Pinpoint the cell where the given text exists, returning its (X, Y) midpoint coordinate. 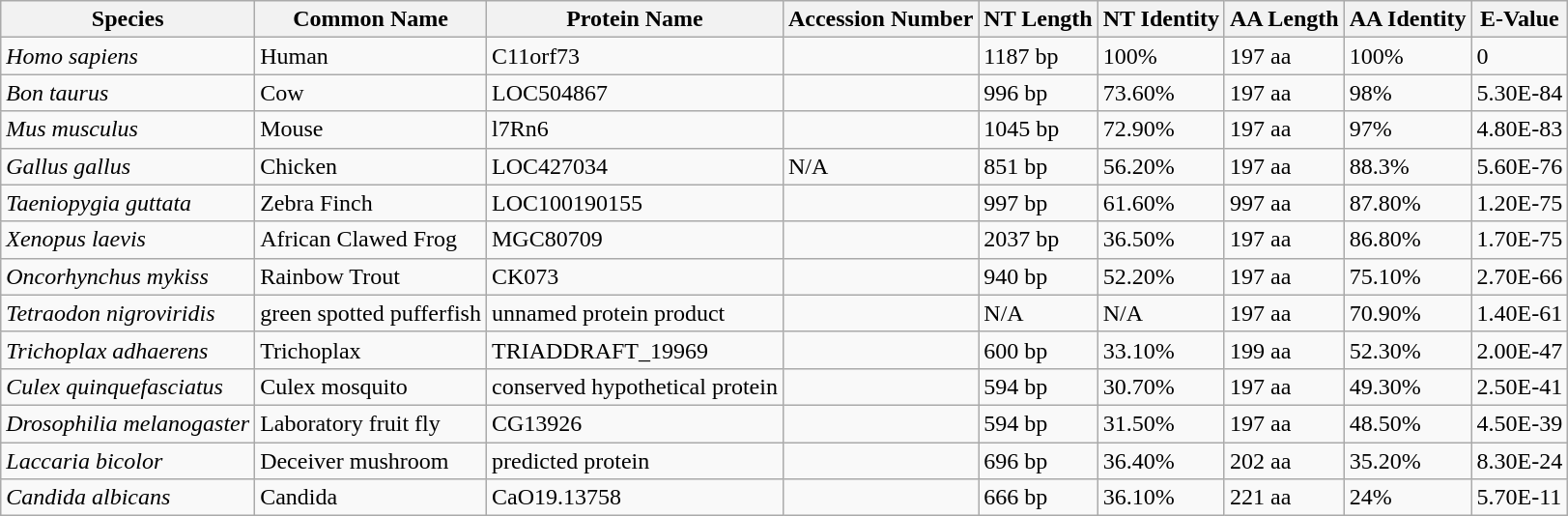
LOC504867 (634, 93)
NT Identity (1161, 19)
Chicken (371, 166)
Gallus gallus (128, 166)
48.50% (1408, 423)
600 bp (1038, 350)
1045 bp (1038, 129)
97% (1408, 129)
Trichoplax adhaerens (128, 350)
4.50E-39 (1520, 423)
2.70E-66 (1520, 276)
5.30E-84 (1520, 93)
5.60E-76 (1520, 166)
2037 bp (1038, 240)
Tetraodon nigroviridis (128, 313)
LOC100190155 (634, 203)
Culex quinquefasciatus (128, 387)
997 bp (1038, 203)
996 bp (1038, 93)
l7Rn6 (634, 129)
Bon taurus (128, 93)
87.80% (1408, 203)
2.50E-41 (1520, 387)
49.30% (1408, 387)
unnamed protein product (634, 313)
Laccaria bicolor (128, 461)
0 (1520, 56)
Protein Name (634, 19)
61.60% (1161, 203)
1.40E-61 (1520, 313)
86.80% (1408, 240)
Cow (371, 93)
LOC427034 (634, 166)
31.50% (1161, 423)
1.70E-75 (1520, 240)
AA Length (1284, 19)
CK073 (634, 276)
Mouse (371, 129)
36.50% (1161, 240)
CG13926 (634, 423)
Taeniopygia guttata (128, 203)
8.30E-24 (1520, 461)
88.3% (1408, 166)
2.00E-47 (1520, 350)
E-Value (1520, 19)
4.80E-83 (1520, 129)
1187 bp (1038, 56)
Drosophilia melanogaster (128, 423)
199 aa (1284, 350)
Candida (371, 498)
940 bp (1038, 276)
African Clawed Frog (371, 240)
5.70E-11 (1520, 498)
AA Identity (1408, 19)
Trichoplax (371, 350)
1.20E-75 (1520, 203)
202 aa (1284, 461)
C11orf73 (634, 56)
TRIADDRAFT_19969 (634, 350)
Homo sapiens (128, 56)
NT Length (1038, 19)
Candida albicans (128, 498)
997 aa (1284, 203)
35.20% (1408, 461)
Zebra Finch (371, 203)
52.30% (1408, 350)
Mus musculus (128, 129)
98% (1408, 93)
green spotted pufferfish (371, 313)
30.70% (1161, 387)
666 bp (1038, 498)
36.40% (1161, 461)
Species (128, 19)
Rainbow Trout (371, 276)
24% (1408, 498)
Oncorhynchus mykiss (128, 276)
predicted protein (634, 461)
73.60% (1161, 93)
36.10% (1161, 498)
221 aa (1284, 498)
56.20% (1161, 166)
696 bp (1038, 461)
75.10% (1408, 276)
52.20% (1161, 276)
33.10% (1161, 350)
Deceiver mushroom (371, 461)
CaO19.13758 (634, 498)
Culex mosquito (371, 387)
Common Name (371, 19)
conserved hypothetical protein (634, 387)
MGC80709 (634, 240)
Human (371, 56)
Laboratory fruit fly (371, 423)
70.90% (1408, 313)
72.90% (1161, 129)
851 bp (1038, 166)
Accession Number (880, 19)
Xenopus laevis (128, 240)
